Find where the given text appears and provide that cell's center as (X, Y) coordinate. 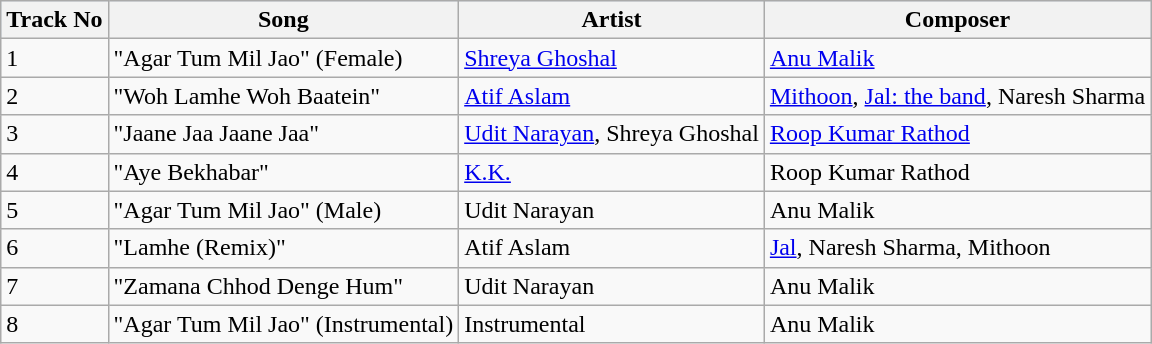
"Agar Tum Mil Jao" (Instrumental) (284, 324)
"Agar Tum Mil Jao" (Female) (284, 58)
K.K. (612, 172)
"Lamhe (Remix)" (284, 248)
4 (54, 172)
"Zamana Chhod Denge Hum" (284, 286)
"Woh Lamhe Woh Baatein" (284, 96)
3 (54, 134)
Shreya Ghoshal (612, 58)
2 (54, 96)
Jal, Naresh Sharma, Mithoon (957, 248)
Udit Narayan, Shreya Ghoshal (612, 134)
Song (284, 20)
7 (54, 286)
Mithoon, Jal: the band, Naresh Sharma (957, 96)
Instrumental (612, 324)
Artist (612, 20)
Track No (54, 20)
6 (54, 248)
1 (54, 58)
8 (54, 324)
"Aye Bekhabar" (284, 172)
"Agar Tum Mil Jao" (Male) (284, 210)
"Jaane Jaa Jaane Jaa" (284, 134)
5 (54, 210)
Composer (957, 20)
